Determine the [X, Y] coordinate at the center of the cell enclosing the given text.  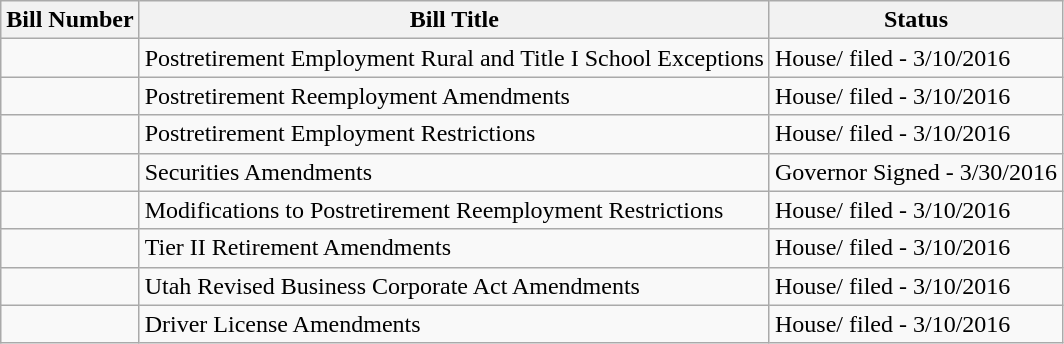
Postretirement Employment Restrictions [454, 134]
Bill Number [70, 20]
Modifications to Postretirement Reemployment Restrictions [454, 210]
Bill Title [454, 20]
Status [916, 20]
Postretirement Employment Rural and Title I School Exceptions [454, 58]
Postretirement Reemployment Amendments [454, 96]
Driver License Amendments [454, 324]
Utah Revised Business Corporate Act Amendments [454, 286]
Tier II Retirement Amendments [454, 248]
Governor Signed - 3/30/2016 [916, 172]
Securities Amendments [454, 172]
